For the text-containing cell, return its midpoint in [x, y] coordinate format. 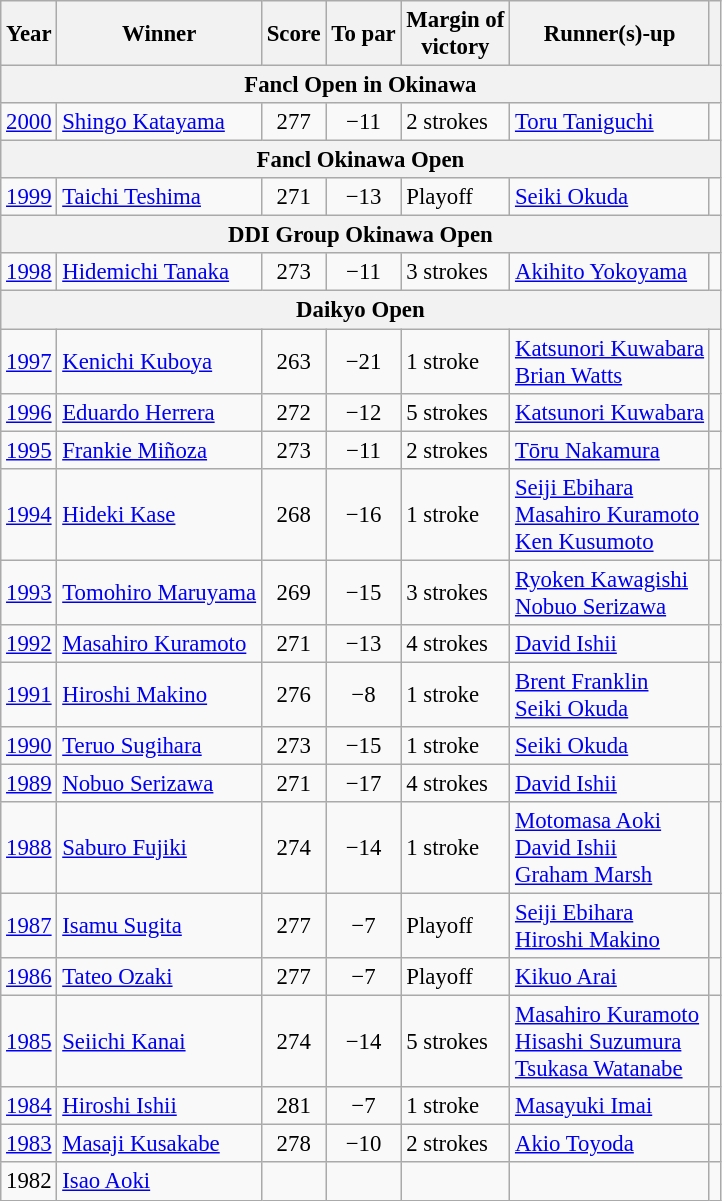
1987 [29, 926]
Katsunori Kuwabara Brian Watts [610, 362]
1982 [29, 1182]
Akihito Yokoyama [610, 273]
Tomohiro Maruyama [159, 592]
Tōru Nakamura [610, 450]
Hidemichi Tanaka [159, 273]
1985 [29, 1042]
1991 [29, 694]
1983 [29, 1144]
1999 [29, 197]
Toru Taniguchi [610, 122]
1998 [29, 273]
−21 [364, 362]
Kenichi Kuboya [159, 362]
1993 [29, 592]
Tateo Ozaki [159, 977]
1994 [29, 514]
Fancl Okinawa Open [360, 160]
278 [294, 1144]
1988 [29, 848]
1995 [29, 450]
Kikuo Arai [610, 977]
281 [294, 1106]
1992 [29, 644]
Seiichi Kanai [159, 1042]
Hiroshi Makino [159, 694]
−8 [364, 694]
−10 [364, 1144]
Ryoken Kawagishi Nobuo Serizawa [610, 592]
1989 [29, 783]
Daikyo Open [360, 310]
−12 [364, 412]
−16 [364, 514]
To par [364, 34]
1996 [29, 412]
Akio Toyoda [610, 1144]
Frankie Miñoza [159, 450]
Isao Aoki [159, 1182]
263 [294, 362]
Isamu Sugita [159, 926]
Motomasa Aoki David Ishii Graham Marsh [610, 848]
Saburo Fujiki [159, 848]
Katsunori Kuwabara [610, 412]
Masahiro Kuramoto Hisashi Suzumura Tsukasa Watanabe [610, 1042]
Masaji Kusakabe [159, 1144]
2000 [29, 122]
Shingo Katayama [159, 122]
Margin ofvictory [456, 34]
1984 [29, 1106]
Fancl Open in Okinawa [360, 85]
Year [29, 34]
Seiji Ebihara Hiroshi Makino [610, 926]
Seiji Ebihara Masahiro Kuramoto Ken Kusumoto [610, 514]
Nobuo Serizawa [159, 783]
Runner(s)-up [610, 34]
Hiroshi Ishii [159, 1106]
1986 [29, 977]
268 [294, 514]
Score [294, 34]
Teruo Sugihara [159, 746]
269 [294, 592]
Brent Franklin Seiki Okuda [610, 694]
Masahiro Kuramoto [159, 644]
DDI Group Okinawa Open [360, 235]
−17 [364, 783]
276 [294, 694]
1990 [29, 746]
Eduardo Herrera [159, 412]
Taichi Teshima [159, 197]
Winner [159, 34]
272 [294, 412]
Hideki Kase [159, 514]
1997 [29, 362]
Masayuki Imai [610, 1106]
